Search for the cell housing the specified text and yield its [X, Y] center coordinate. 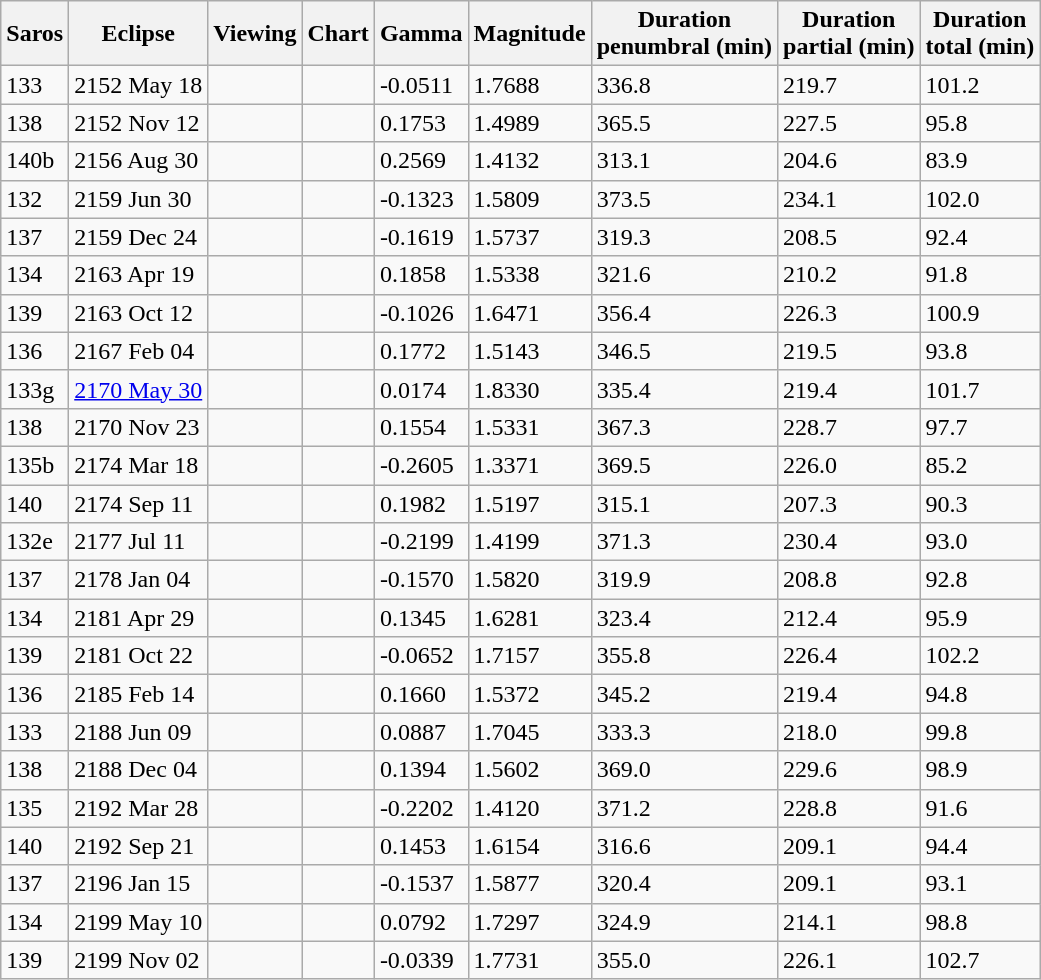
313.1 [684, 161]
91.8 [980, 275]
323.4 [684, 618]
0.1772 [421, 351]
2199 May 10 [138, 922]
356.4 [684, 313]
1.5820 [530, 580]
1.7157 [530, 656]
2156 Aug 30 [138, 161]
95.8 [980, 123]
1.6281 [530, 618]
2185 Feb 14 [138, 694]
2196 Jan 15 [138, 884]
2170 May 30 [138, 389]
135 [35, 808]
0.1345 [421, 618]
99.8 [980, 732]
Eclipse [138, 34]
210.2 [849, 275]
207.3 [849, 503]
0.0792 [421, 922]
1.5372 [530, 694]
1.4199 [530, 542]
319.9 [684, 580]
321.6 [684, 275]
2199 Nov 02 [138, 960]
-0.1619 [421, 237]
94.4 [980, 846]
355.0 [684, 960]
1.5331 [530, 427]
1.5877 [530, 884]
1.7297 [530, 922]
83.9 [980, 161]
219.5 [849, 351]
219.7 [849, 85]
1.4120 [530, 808]
1.3371 [530, 465]
132e [35, 542]
Durationpenumbral (min) [684, 34]
90.3 [980, 503]
1.4989 [530, 123]
2159 Jun 30 [138, 199]
2174 Mar 18 [138, 465]
1.4132 [530, 161]
315.1 [684, 503]
-0.1026 [421, 313]
371.2 [684, 808]
0.1858 [421, 275]
212.4 [849, 618]
355.8 [684, 656]
2181 Oct 22 [138, 656]
0.1453 [421, 846]
102.7 [980, 960]
2174 Sep 11 [138, 503]
1.6154 [530, 846]
336.8 [684, 85]
0.1554 [421, 427]
Viewing [255, 34]
132 [35, 199]
102.0 [980, 199]
98.8 [980, 922]
2188 Dec 04 [138, 770]
227.5 [849, 123]
319.3 [684, 237]
234.1 [849, 199]
98.9 [980, 770]
101.7 [980, 389]
Durationtotal (min) [980, 34]
335.4 [684, 389]
-0.1537 [421, 884]
316.6 [684, 846]
-0.0652 [421, 656]
226.0 [849, 465]
Magnitude [530, 34]
2159 Dec 24 [138, 237]
2192 Mar 28 [138, 808]
Saros [35, 34]
1.7731 [530, 960]
91.6 [980, 808]
2170 Nov 23 [138, 427]
369.0 [684, 770]
92.8 [980, 580]
0.0174 [421, 389]
-0.0511 [421, 85]
0.1660 [421, 694]
1.5737 [530, 237]
365.5 [684, 123]
Gamma [421, 34]
1.8330 [530, 389]
1.7688 [530, 85]
1.5602 [530, 770]
2152 May 18 [138, 85]
97.7 [980, 427]
346.5 [684, 351]
369.5 [684, 465]
2152 Nov 12 [138, 123]
371.3 [684, 542]
95.9 [980, 618]
102.2 [980, 656]
345.2 [684, 694]
226.3 [849, 313]
93.8 [980, 351]
85.2 [980, 465]
2178 Jan 04 [138, 580]
0.0887 [421, 732]
-0.2202 [421, 808]
1.5197 [530, 503]
94.8 [980, 694]
230.4 [849, 542]
0.1394 [421, 770]
333.3 [684, 732]
1.6471 [530, 313]
1.5338 [530, 275]
1.7045 [530, 732]
-0.2605 [421, 465]
324.9 [684, 922]
2163 Oct 12 [138, 313]
101.2 [980, 85]
214.1 [849, 922]
2163 Apr 19 [138, 275]
-0.1323 [421, 199]
-0.1570 [421, 580]
140b [35, 161]
1.5143 [530, 351]
208.8 [849, 580]
228.8 [849, 808]
320.4 [684, 884]
229.6 [849, 770]
2167 Feb 04 [138, 351]
218.0 [849, 732]
208.5 [849, 237]
-0.2199 [421, 542]
204.6 [849, 161]
226.1 [849, 960]
Chart [338, 34]
100.9 [980, 313]
93.0 [980, 542]
2188 Jun 09 [138, 732]
367.3 [684, 427]
2177 Jul 11 [138, 542]
Durationpartial (min) [849, 34]
135b [35, 465]
373.5 [684, 199]
0.1753 [421, 123]
133g [35, 389]
93.1 [980, 884]
228.7 [849, 427]
2192 Sep 21 [138, 846]
2181 Apr 29 [138, 618]
-0.0339 [421, 960]
226.4 [849, 656]
0.1982 [421, 503]
0.2569 [421, 161]
92.4 [980, 237]
1.5809 [530, 199]
